Locate the cell with the specified text and output its (x, y) center coordinate. 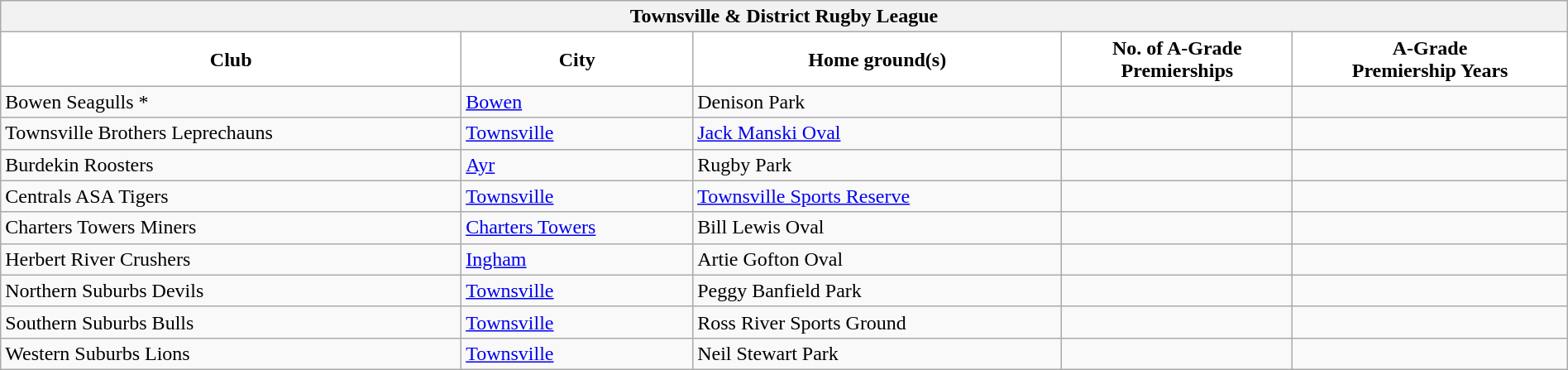
Ayr (577, 165)
Artie Gofton Oval (877, 259)
A-GradePremiership Years (1430, 60)
Townsville Brothers Leprechauns (232, 133)
Club (232, 60)
Jack Manski Oval (877, 133)
Bowen Seagulls * (232, 102)
Bill Lewis Oval (877, 228)
Home ground(s) (877, 60)
Townsville Sports Reserve (877, 196)
Centrals ASA Tigers (232, 196)
Rugby Park (877, 165)
Denison Park (877, 102)
Townsville & District Rugby League (784, 17)
Southern Suburbs Bulls (232, 322)
Neil Stewart Park (877, 353)
Peggy Banfield Park (877, 291)
Ross River Sports Ground (877, 322)
Burdekin Roosters (232, 165)
Western Suburbs Lions (232, 353)
Charters Towers Miners (232, 228)
Herbert River Crushers (232, 259)
Ingham (577, 259)
No. of A-GradePremierships (1178, 60)
Bowen (577, 102)
Northern Suburbs Devils (232, 291)
Charters Towers (577, 228)
City (577, 60)
